From the cell containing the given text, extract its center point as [x, y] coordinate. 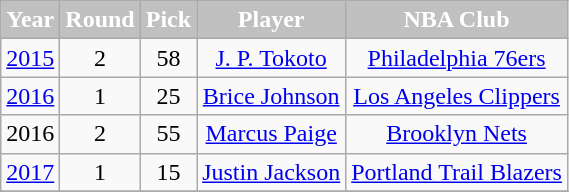
15 [168, 172]
Portland Trail Blazers [457, 172]
Player [272, 20]
Brooklyn Nets [457, 134]
Year [30, 20]
25 [168, 96]
Pick [168, 20]
2017 [30, 172]
58 [168, 58]
Philadelphia 76ers [457, 58]
Justin Jackson [272, 172]
Marcus Paige [272, 134]
Brice Johnson [272, 96]
NBA Club [457, 20]
Round [100, 20]
55 [168, 134]
2015 [30, 58]
Los Angeles Clippers [457, 96]
J. P. Tokoto [272, 58]
